Identify which cell holds the provided text, then report its [x, y] central coordinate. 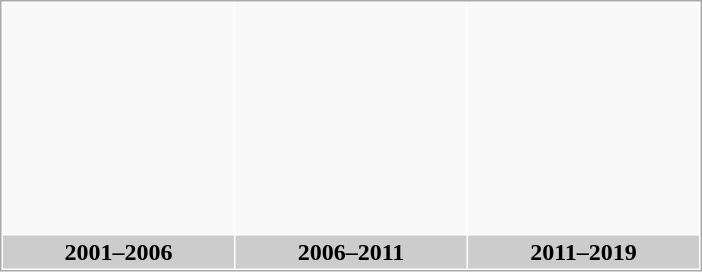
2001–2006 [118, 252]
2006–2011 [352, 252]
2011–2019 [584, 252]
